Detect which cell encompasses the target text, then output its [x, y] center coordinate. 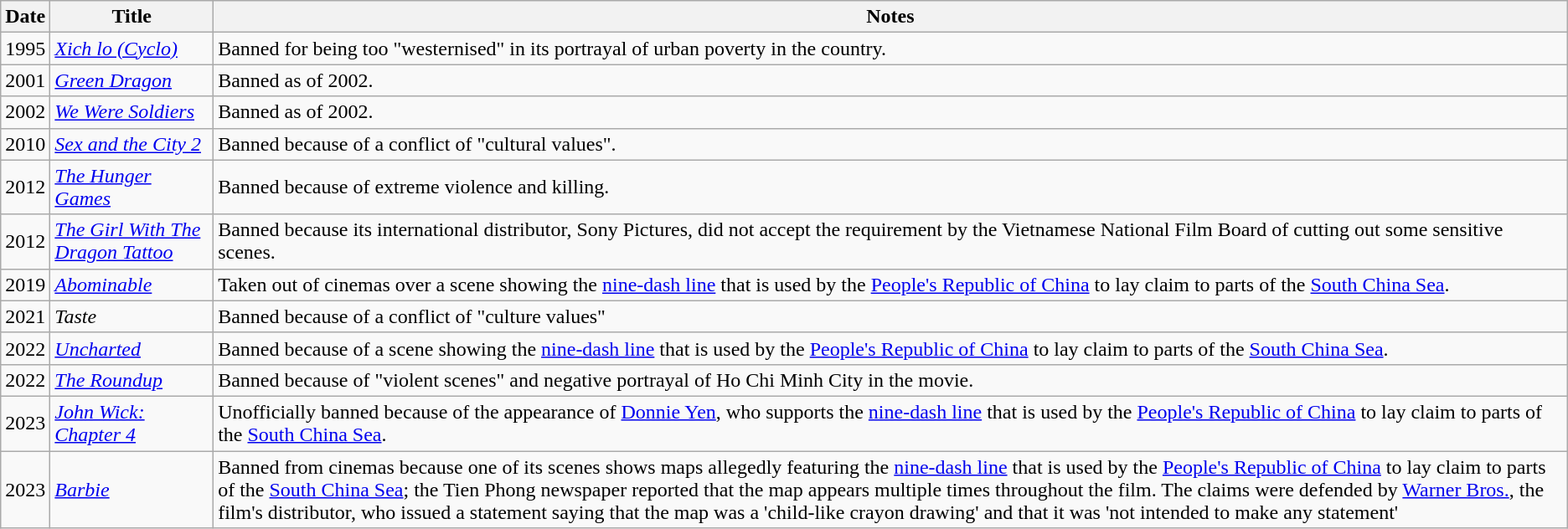
Banned because of a conflict of "culture values" [891, 316]
2010 [25, 144]
Notes [891, 17]
2001 [25, 80]
2002 [25, 112]
Banned because of extreme violence and killing. [891, 187]
John Wick: Chapter 4 [132, 424]
Banned for being too "westernised" in its portrayal of urban poverty in the country. [891, 49]
Title [132, 17]
2019 [25, 285]
Banned because of "violent scenes" and negative portrayal of Ho Chi Minh City in the movie. [891, 380]
Uncharted [132, 348]
Sex and the City 2 [132, 144]
Date [25, 17]
The Girl With The Dragon Tattoo [132, 241]
Barbie [132, 489]
Banned because of a conflict of "cultural values". [891, 144]
2021 [25, 316]
We Were Soldiers [132, 112]
1995 [25, 49]
The Roundup [132, 380]
Banned because of a scene showing the nine-dash line that is used by the People's Republic of China to lay claim to parts of the South China Sea. [891, 348]
The Hunger Games [132, 187]
Green Dragon [132, 80]
Xich lo (Cyclo) [132, 49]
Taste [132, 316]
Abominable [132, 285]
